Search for the cell housing the specified text and yield its (X, Y) center coordinate. 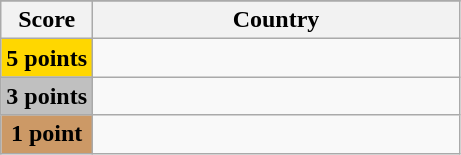
3 points (47, 96)
Score (47, 20)
Country (276, 20)
5 points (47, 58)
1 point (47, 134)
